For the text-containing cell, return its midpoint in (x, y) coordinate format. 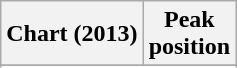
Chart (2013) (72, 34)
Peakposition (189, 34)
